Detect which cell encompasses the target text, then output its [x, y] center coordinate. 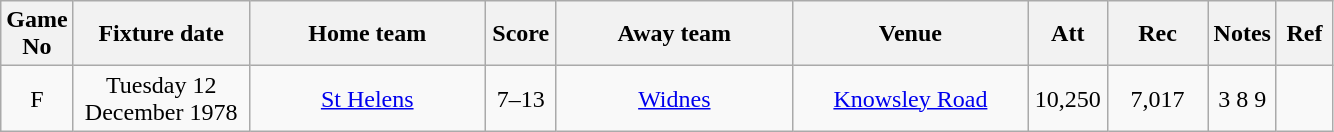
Home team [367, 34]
Score [520, 34]
Game No [37, 34]
St Helens [367, 98]
Knowsley Road [910, 98]
Widnes [674, 98]
Rec [1158, 34]
Tuesday 12 December 1978 [161, 98]
Fixture date [161, 34]
F [37, 98]
7–13 [520, 98]
3 8 9 [1242, 98]
Att [1068, 34]
Away team [674, 34]
Ref [1304, 34]
7,017 [1158, 98]
Notes [1242, 34]
10,250 [1068, 98]
Venue [910, 34]
